Return [x, y] of the center of cell containing provided text 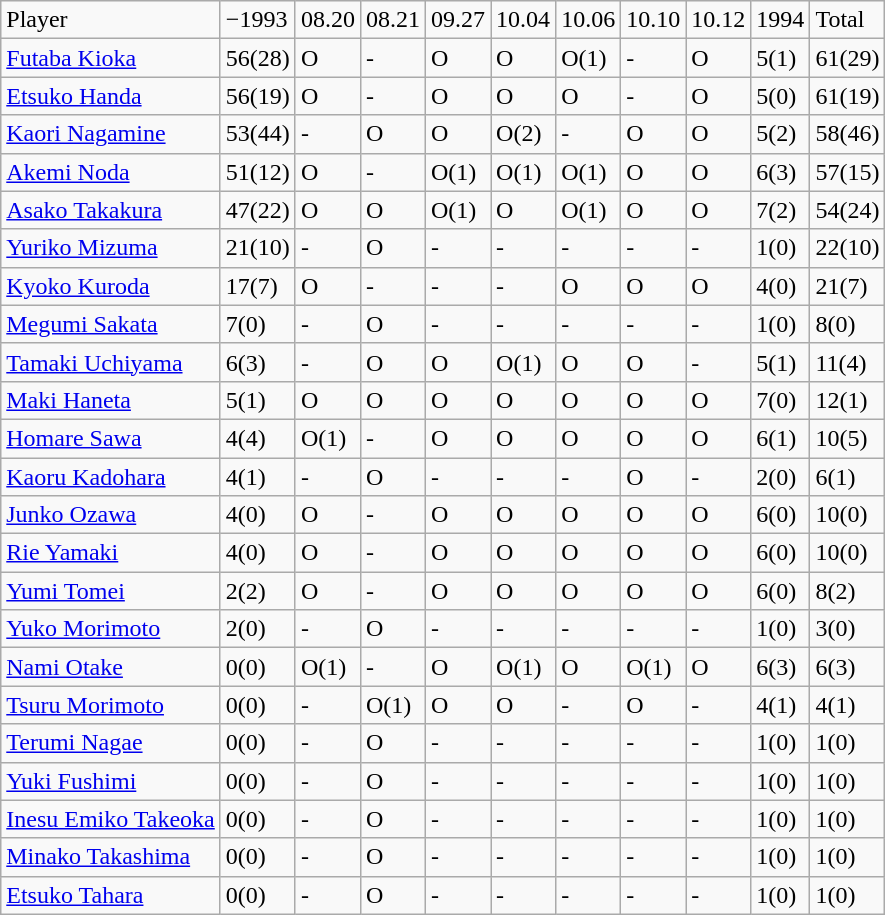
Rie Yamaki [111, 553]
Yumi Tomei [111, 591]
Futaba Kioka [111, 58]
21(7) [848, 286]
57(15) [848, 172]
53(44) [258, 134]
Kaoru Kadohara [111, 477]
8(0) [848, 324]
Yuriko Mizuma [111, 248]
−1993 [258, 20]
Yuki Fushimi [111, 781]
Tamaki Uchiyama [111, 362]
Asako Takakura [111, 210]
5(0) [780, 96]
Etsuko Tahara [111, 895]
10.12 [718, 20]
56(19) [258, 96]
08.21 [392, 20]
O(2) [524, 134]
3(0) [848, 629]
Kyoko Kuroda [111, 286]
8(2) [848, 591]
Player [111, 20]
61(19) [848, 96]
10(5) [848, 438]
17(7) [258, 286]
Terumi Nagae [111, 743]
5(2) [780, 134]
Nami Otake [111, 667]
08.20 [328, 20]
Kaori Nagamine [111, 134]
12(1) [848, 400]
56(28) [258, 58]
Homare Sawa [111, 438]
47(22) [258, 210]
2(2) [258, 591]
7(2) [780, 210]
09.27 [458, 20]
10.04 [524, 20]
Minako Takashima [111, 857]
1994 [780, 20]
Megumi Sakata [111, 324]
Etsuko Handa [111, 96]
10.06 [588, 20]
Total [848, 20]
Akemi Noda [111, 172]
54(24) [848, 210]
58(46) [848, 134]
Inesu Emiko Takeoka [111, 819]
11(4) [848, 362]
10.10 [654, 20]
51(12) [258, 172]
Yuko Morimoto [111, 629]
21(10) [258, 248]
61(29) [848, 58]
Maki Haneta [111, 400]
22(10) [848, 248]
4(4) [258, 438]
Tsuru Morimoto [111, 705]
Junko Ozawa [111, 515]
